Capture the cell that displays the provided text and extract its (x, y) central coordinate. 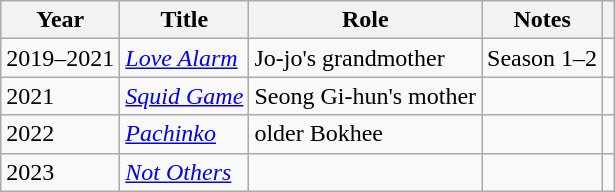
2021 (60, 96)
2022 (60, 134)
Seong Gi-hun's mother (366, 96)
Season 1–2 (542, 58)
Role (366, 20)
Year (60, 20)
Jo-jo's grandmother (366, 58)
Notes (542, 20)
Love Alarm (184, 58)
2019–2021 (60, 58)
2023 (60, 172)
Not Others (184, 172)
Squid Game (184, 96)
Title (184, 20)
older Bokhee (366, 134)
Pachinko (184, 134)
